Scan for the cell matching the given text and deliver its (x, y) coordinate at center. 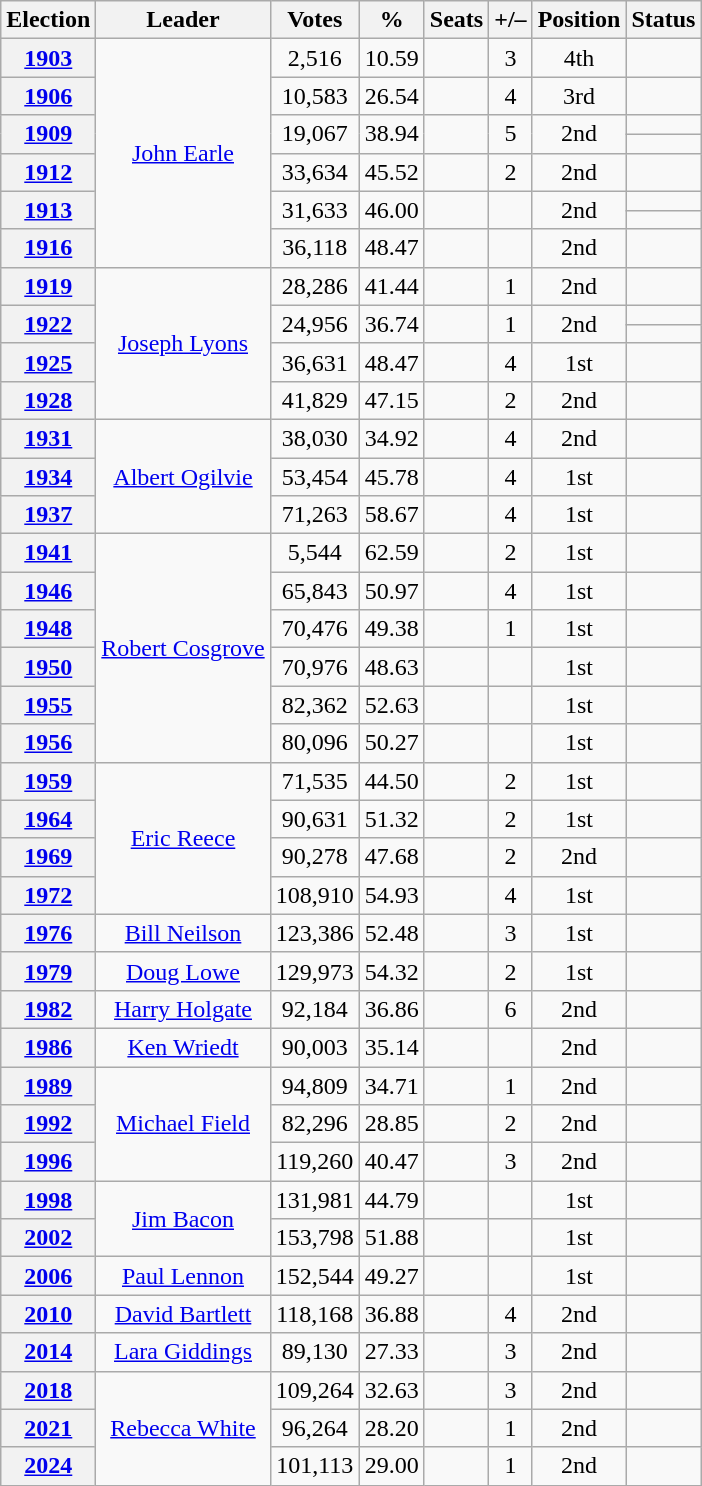
1937 (48, 515)
28.20 (392, 1428)
50.97 (392, 591)
29.00 (392, 1466)
62.59 (392, 553)
10,583 (314, 96)
53,454 (314, 477)
1959 (48, 781)
1996 (48, 1162)
28.85 (392, 1124)
118,168 (314, 1314)
Seats (456, 20)
38,030 (314, 438)
51.88 (392, 1238)
1986 (48, 1047)
19,067 (314, 134)
70,476 (314, 629)
1912 (48, 172)
45.52 (392, 172)
1941 (48, 553)
1956 (48, 743)
54.93 (392, 895)
36.86 (392, 1009)
65,843 (314, 591)
Doug Lowe (183, 971)
2006 (48, 1276)
89,130 (314, 1352)
1928 (48, 400)
1982 (48, 1009)
49.27 (392, 1276)
33,634 (314, 172)
4th (579, 58)
5 (510, 134)
109,264 (314, 1390)
123,386 (314, 933)
1903 (48, 58)
Ken Wriedt (183, 1047)
32.63 (392, 1390)
1946 (48, 591)
1964 (48, 819)
Rebecca White (183, 1428)
28,286 (314, 286)
45.78 (392, 477)
1906 (48, 96)
Jim Bacon (183, 1219)
1979 (48, 971)
47.15 (392, 400)
44.50 (392, 781)
Status (664, 20)
1916 (48, 248)
1992 (48, 1124)
152,544 (314, 1276)
27.33 (392, 1352)
Albert Ogilvie (183, 476)
35.14 (392, 1047)
2010 (48, 1314)
49.38 (392, 629)
Eric Reece (183, 838)
92,184 (314, 1009)
1934 (48, 477)
Leader (183, 20)
34.92 (392, 438)
Michael Field (183, 1123)
1909 (48, 134)
36.74 (392, 324)
31,633 (314, 210)
94,809 (314, 1085)
1919 (48, 286)
1922 (48, 324)
John Earle (183, 153)
36,118 (314, 248)
80,096 (314, 743)
52.63 (392, 705)
58.67 (392, 515)
96,264 (314, 1428)
1955 (48, 705)
Harry Holgate (183, 1009)
1989 (48, 1085)
2014 (48, 1352)
38.94 (392, 134)
153,798 (314, 1238)
71,535 (314, 781)
2018 (48, 1390)
52.48 (392, 933)
34.71 (392, 1085)
Votes (314, 20)
Bill Neilson (183, 933)
101,113 (314, 1466)
40.47 (392, 1162)
+/– (510, 20)
1931 (48, 438)
10.59 (392, 58)
1913 (48, 210)
1998 (48, 1200)
90,003 (314, 1047)
1976 (48, 933)
46.00 (392, 210)
82,296 (314, 1124)
6 (510, 1009)
David Bartlett (183, 1314)
24,956 (314, 324)
50.27 (392, 743)
36,631 (314, 362)
Election (48, 20)
1972 (48, 895)
90,278 (314, 857)
71,263 (314, 515)
131,981 (314, 1200)
129,973 (314, 971)
108,910 (314, 895)
Paul Lennon (183, 1276)
2002 (48, 1238)
47.68 (392, 857)
90,631 (314, 819)
41.44 (392, 286)
Robert Cosgrove (183, 648)
82,362 (314, 705)
119,260 (314, 1162)
Lara Giddings (183, 1352)
70,976 (314, 667)
% (392, 20)
Joseph Lyons (183, 343)
54.32 (392, 971)
2021 (48, 1428)
1925 (48, 362)
44.79 (392, 1200)
36.88 (392, 1314)
2,516 (314, 58)
41,829 (314, 400)
1948 (48, 629)
48.63 (392, 667)
3rd (579, 96)
26.54 (392, 96)
5,544 (314, 553)
1950 (48, 667)
51.32 (392, 819)
1969 (48, 857)
Position (579, 20)
2024 (48, 1466)
